Provide the [x, y] coordinate of the cell's center where the given text is located.  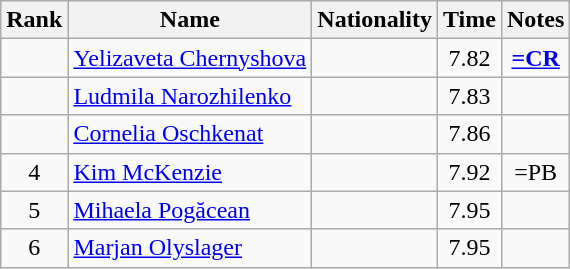
Notes [535, 20]
Time [470, 20]
Ludmila Narozhilenko [190, 96]
5 [34, 210]
Cornelia Oschkenat [190, 134]
7.92 [470, 172]
Mihaela Pogăcean [190, 210]
Kim McKenzie [190, 172]
7.82 [470, 58]
Nationality [375, 20]
=PB [535, 172]
7.83 [470, 96]
Rank [34, 20]
Name [190, 20]
7.86 [470, 134]
Yelizaveta Chernyshova [190, 58]
=CR [535, 58]
6 [34, 248]
Marjan Olyslager [190, 248]
4 [34, 172]
